From the cell containing the given text, extract its center point as (x, y) coordinate. 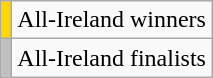
All-Ireland winners (112, 20)
All-Ireland finalists (112, 58)
